Find where the given text appears and provide that cell's center as [x, y] coordinate. 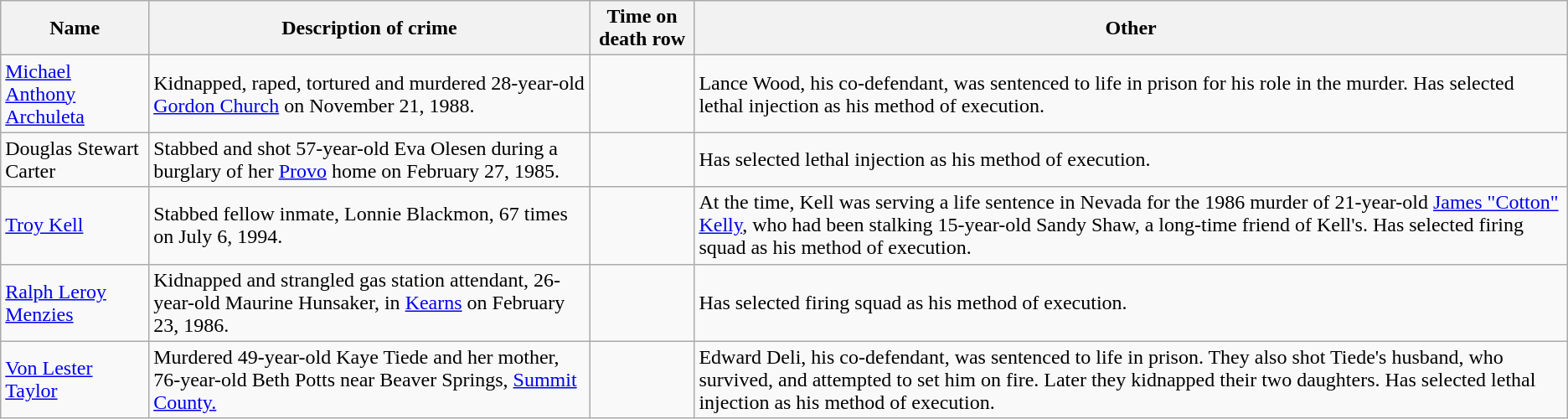
Stabbed fellow inmate, Lonnie Blackmon, 67 times on July 6, 1994. [370, 225]
Lance Wood, his co-defendant, was sentenced to life in prison for his role in the murder. Has selected lethal injection as his method of execution. [1131, 94]
Has selected lethal injection as his method of execution. [1131, 159]
Kidnapped, raped, tortured and murdered 28-year-old Gordon Church on November 21, 1988. [370, 94]
Stabbed and shot 57-year-old Eva Olesen during a burglary of her Provo home on February 27, 1985. [370, 159]
Other [1131, 28]
Time on death row [642, 28]
Kidnapped and strangled gas station attendant, 26-year-old Maurine Hunsaker, in Kearns on February 23, 1986. [370, 303]
Name [75, 28]
Troy Kell [75, 225]
Douglas Stewart Carter [75, 159]
Has selected firing squad as his method of execution. [1131, 303]
Von Lester Taylor [75, 380]
Ralph Leroy Menzies [75, 303]
Michael Anthony Archuleta [75, 94]
Description of crime [370, 28]
Murdered 49-year-old Kaye Tiede and her mother, 76-year-old Beth Potts near Beaver Springs, Summit County. [370, 380]
